Scan for the cell matching the given text and deliver its [X, Y] coordinate at center. 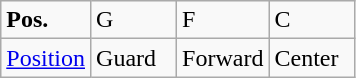
F [223, 20]
Pos. [46, 20]
C [312, 20]
Position [46, 58]
Forward [223, 58]
Guard [134, 58]
G [134, 20]
Center [312, 58]
